Provide the [X, Y] coordinate of the cell's center where the given text is located.  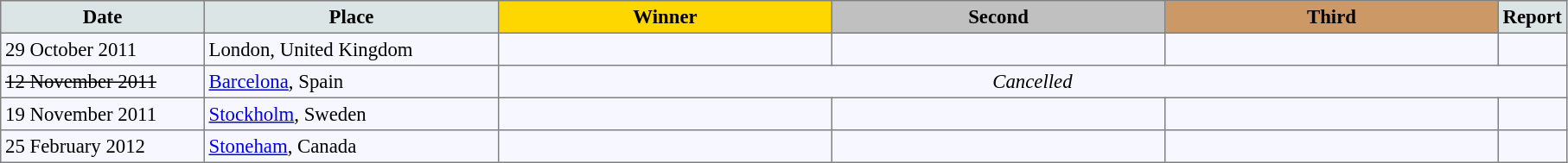
Place [351, 17]
12 November 2011 [103, 82]
19 November 2011 [103, 114]
Winner [666, 17]
Report [1532, 17]
Third [1332, 17]
Barcelona, Spain [351, 82]
London, United Kingdom [351, 49]
Date [103, 17]
Second [998, 17]
Stoneham, Canada [351, 147]
Cancelled [1032, 82]
29 October 2011 [103, 49]
Stockholm, Sweden [351, 114]
25 February 2012 [103, 147]
